Locate the cell with the specified text and output its [x, y] center coordinate. 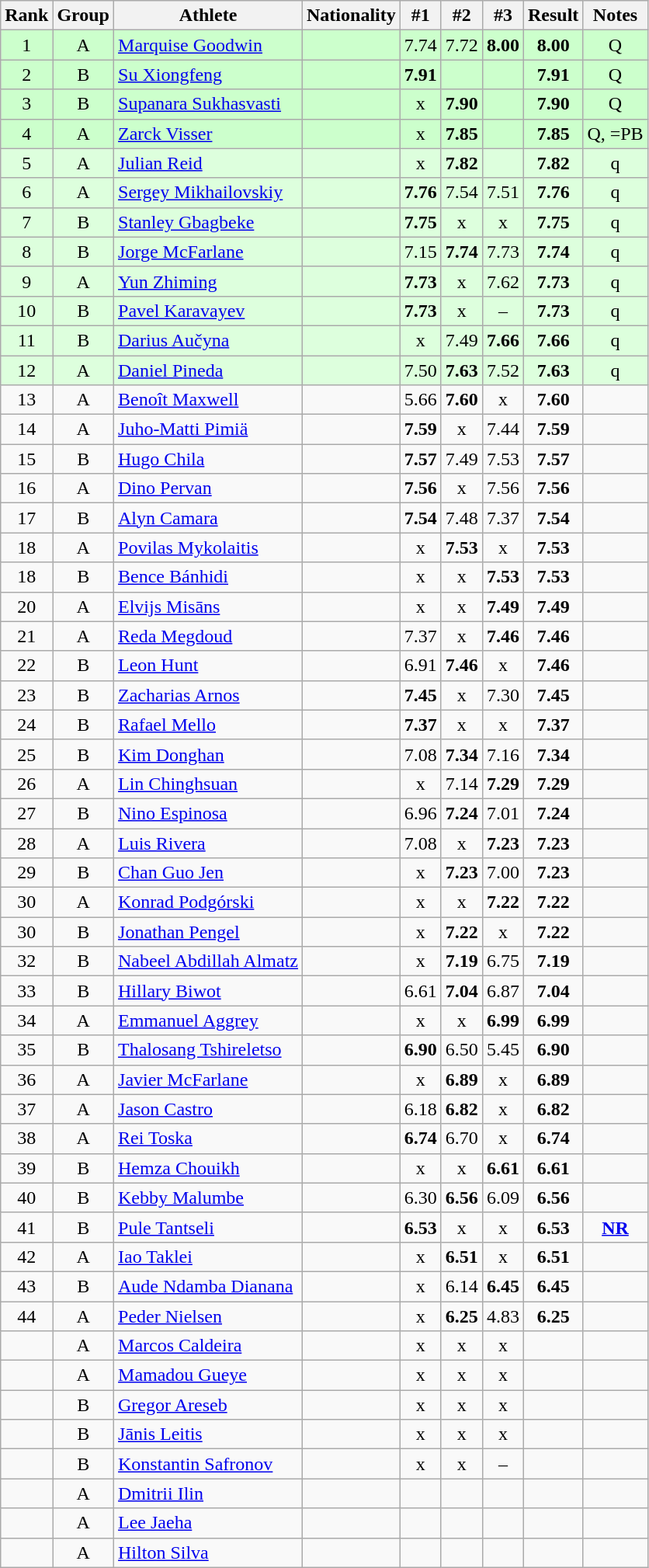
15 [26, 459]
Athlete [208, 16]
6.70 [461, 1139]
Nationality [352, 16]
5.66 [421, 400]
8 [26, 252]
Jason Castro [208, 1109]
Group [84, 16]
43 [26, 1286]
7.14 [461, 784]
Konstantin Safronov [208, 1464]
Result [553, 16]
Chan Guo Jen [208, 873]
Mamadou Gueye [208, 1375]
2 [26, 75]
Bence Bánhidi [208, 577]
20 [26, 607]
#3 [503, 16]
7.00 [503, 873]
Nabeel Abdillah Almatz [208, 961]
Pule Tantseli [208, 1227]
5 [26, 163]
25 [26, 754]
32 [26, 961]
24 [26, 725]
7.51 [503, 193]
Kebby Malumbe [208, 1198]
12 [26, 370]
Aude Ndamba Dianana [208, 1286]
Gregor Areseb [208, 1405]
Zarck Visser [208, 134]
16 [26, 488]
7.44 [503, 429]
26 [26, 784]
40 [26, 1198]
42 [26, 1257]
Su Xiongfeng [208, 75]
Rafael Mello [208, 725]
7.30 [503, 695]
7.52 [503, 370]
Zacharias Arnos [208, 695]
7.01 [503, 813]
Dino Pervan [208, 488]
Povilas Mykolaitis [208, 548]
Reda Megdoud [208, 636]
6.87 [503, 991]
6.91 [421, 666]
Hugo Chila [208, 459]
Leon Hunt [208, 666]
33 [26, 991]
Hemza Chouikh [208, 1168]
9 [26, 281]
29 [26, 873]
Iao Taklei [208, 1257]
Nino Espinosa [208, 813]
#1 [421, 16]
Yun Zhiming [208, 281]
Alyn Camara [208, 518]
34 [26, 1020]
10 [26, 311]
11 [26, 340]
Hillary Biwot [208, 991]
38 [26, 1139]
Rei Toska [208, 1139]
Javier McFarlane [208, 1080]
35 [26, 1050]
Benoît Maxwell [208, 400]
6.14 [461, 1286]
7.50 [421, 370]
39 [26, 1168]
Jorge McFarlane [208, 252]
6.18 [421, 1109]
7.48 [461, 518]
6.09 [503, 1198]
Dmitrii Ilin [208, 1493]
27 [26, 813]
Jonathan Pengel [208, 932]
Rank [26, 16]
Emmanuel Aggrey [208, 1020]
Sergey Mikhailovskiy [208, 193]
36 [26, 1080]
Daniel Pineda [208, 370]
Julian Reid [208, 163]
Luis Rivera [208, 843]
23 [26, 695]
Marquise Goodwin [208, 45]
NR [615, 1227]
4.83 [503, 1316]
3 [26, 104]
21 [26, 636]
37 [26, 1109]
41 [26, 1227]
17 [26, 518]
7.16 [503, 754]
Lee Jaeha [208, 1523]
Pavel Karavayev [208, 311]
Elvijs Misāns [208, 607]
Juho-Matti Pimiä [208, 429]
5.45 [503, 1050]
Hilton Silva [208, 1552]
44 [26, 1316]
6.50 [461, 1050]
Konrad Podgórski [208, 902]
6.75 [503, 961]
28 [26, 843]
Jānis Leitis [208, 1434]
Darius Aučyna [208, 340]
1 [26, 45]
22 [26, 666]
4 [26, 134]
6.96 [421, 813]
7.72 [461, 45]
Stanley Gbagbeke [208, 222]
Marcos Caldeira [208, 1346]
#2 [461, 16]
Peder Nielsen [208, 1316]
Notes [615, 16]
14 [26, 429]
6.30 [421, 1198]
Thalosang Tshireletso [208, 1050]
7.62 [503, 281]
7.15 [421, 252]
Lin Chinghsuan [208, 784]
7 [26, 222]
Kim Donghan [208, 754]
Q, =PB [615, 134]
Supanara Sukhasvasti [208, 104]
13 [26, 400]
6 [26, 193]
